Extract the [x, y] coordinate from the center of the cell holding the provided text.  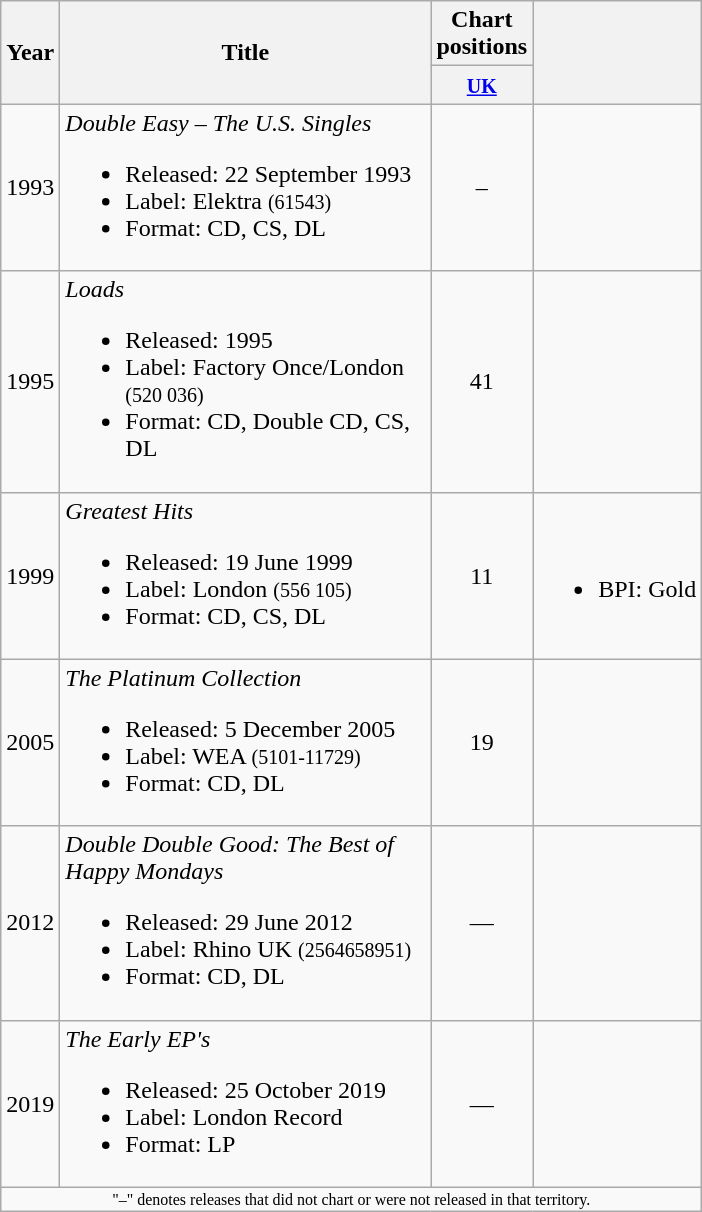
The Platinum CollectionReleased: 5 December 2005Label: WEA (5101-11729)Format: CD, DL [246, 742]
2019 [30, 1104]
Title [246, 52]
Greatest HitsReleased: 19 June 1999Label: London (556 105)Format: CD, CS, DL [246, 576]
UK [482, 85]
Double Double Good: The Best of Happy MondaysReleased: 29 June 2012Label: Rhino UK (2564658951)Format: CD, DL [246, 923]
Year [30, 52]
– [482, 188]
1995 [30, 382]
LoadsReleased: 1995Label: Factory Once/London (520 036)Format: CD, Double CD, CS, DL [246, 382]
2012 [30, 923]
11 [482, 576]
BPI: Gold [618, 576]
Chart positions [482, 34]
1999 [30, 576]
19 [482, 742]
1993 [30, 188]
2005 [30, 742]
"–" denotes releases that did not chart or were not released in that territory. [352, 1199]
41 [482, 382]
The Early EP'sReleased: 25 October 2019Label: London RecordFormat: LP [246, 1104]
Double Easy – The U.S. SinglesReleased: 22 September 1993Label: Elektra (61543)Format: CD, CS, DL [246, 188]
